Extract the [X, Y] coordinate from the center of the cell holding the provided text.  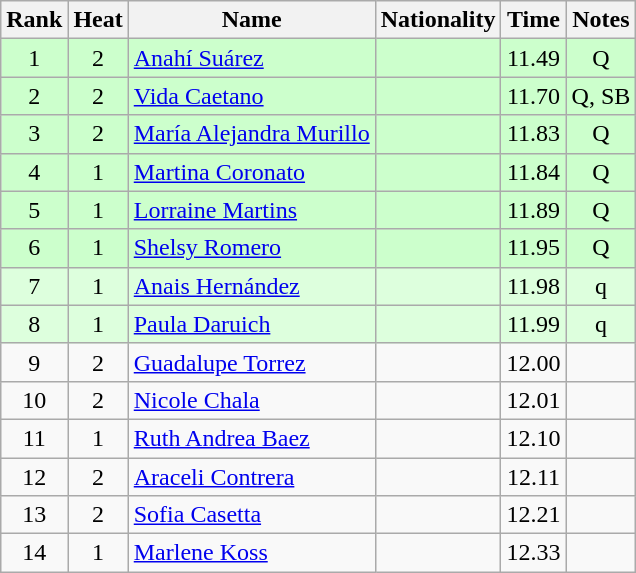
11.98 [534, 286]
Heat [98, 20]
11.95 [534, 248]
Ruth Andrea Baez [252, 438]
12 [34, 477]
Q, SB [601, 96]
Time [534, 20]
Anahí Suárez [252, 58]
Martina Coronato [252, 172]
Marlene Koss [252, 553]
Guadalupe Torrez [252, 362]
12.33 [534, 553]
Notes [601, 20]
9 [34, 362]
Shelsy Romero [252, 248]
10 [34, 400]
8 [34, 324]
María Alejandra Murillo [252, 134]
Nicole Chala [252, 400]
11.83 [534, 134]
Nationality [438, 20]
13 [34, 515]
11.89 [534, 210]
11.99 [534, 324]
11.70 [534, 96]
7 [34, 286]
Rank [34, 20]
6 [34, 248]
5 [34, 210]
12.00 [534, 362]
Lorraine Martins [252, 210]
12.01 [534, 400]
Name [252, 20]
11.49 [534, 58]
14 [34, 553]
12.11 [534, 477]
Anais Hernández [252, 286]
Araceli Contrera [252, 477]
12.10 [534, 438]
3 [34, 134]
Sofia Casetta [252, 515]
Paula Daruich [252, 324]
12.21 [534, 515]
11 [34, 438]
Vida Caetano [252, 96]
4 [34, 172]
11.84 [534, 172]
